Output the (X, Y) coordinate of the center of the cell containing the given text.  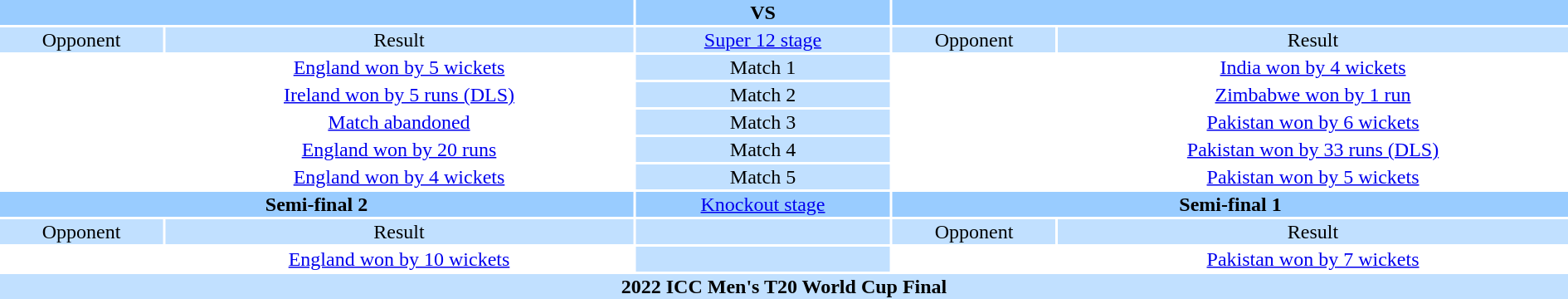
Ireland won by 5 runs (DLS) (399, 95)
Knockout stage (763, 204)
Zimbabwe won by 1 run (1312, 95)
Match abandoned (399, 122)
England won by 20 runs (399, 149)
Semi-final 1 (1230, 204)
Super 12 stage (763, 40)
Match 5 (763, 177)
England won by 10 wickets (399, 259)
Match 4 (763, 149)
Semi-final 2 (317, 204)
VS (763, 12)
Match 3 (763, 122)
Pakistan won by 33 runs (DLS) (1312, 149)
England won by 5 wickets (399, 67)
Pakistan won by 5 wickets (1312, 177)
Match 2 (763, 95)
2022 ICC Men's T20 World Cup Final (784, 287)
Match 1 (763, 67)
Pakistan won by 7 wickets (1312, 259)
Pakistan won by 6 wickets (1312, 122)
England won by 4 wickets (399, 177)
India won by 4 wickets (1312, 67)
